Extract the [x, y] coordinate from the center of the cell holding the provided text.  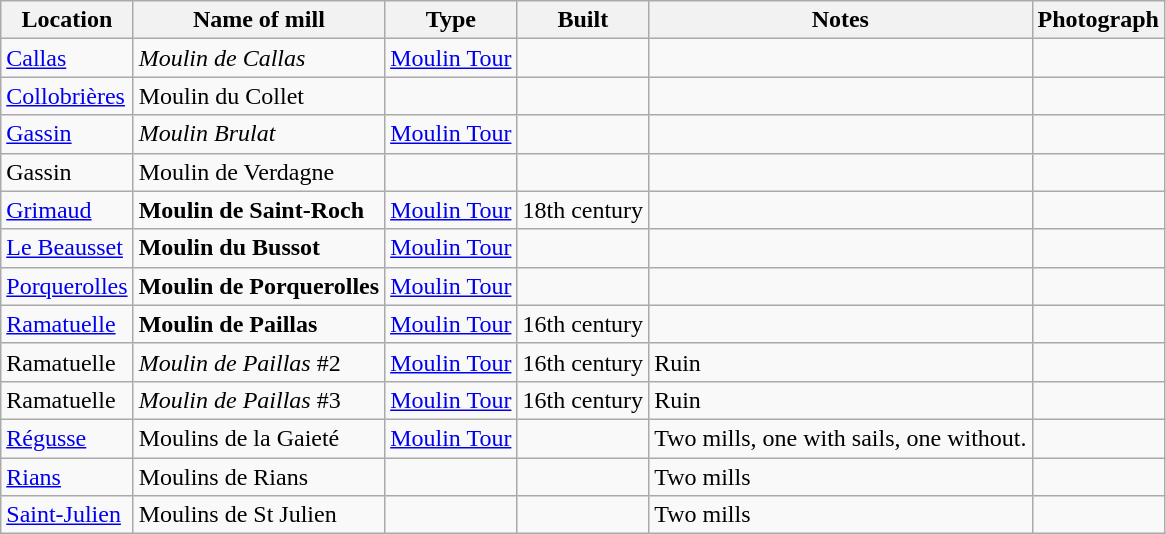
Moulin de Paillas [259, 324]
Moulin du Bussot [259, 248]
Name of mill [259, 20]
Moulins de Rians [259, 477]
Régusse [67, 438]
Built [583, 20]
Rians [67, 477]
Porquerolles [67, 286]
Photograph [1098, 20]
Moulin de Callas [259, 58]
Moulin de Saint-Roch [259, 210]
Two mills, one with sails, one without. [840, 438]
Callas [67, 58]
Saint-Julien [67, 515]
Le Beausset [67, 248]
18th century [583, 210]
Moulin de Verdagne [259, 172]
Moulin Brulat [259, 134]
Moulins de St Julien [259, 515]
Moulin de Paillas #3 [259, 400]
Moulins de la Gaieté [259, 438]
Moulin de Paillas #2 [259, 362]
Moulin du Collet [259, 96]
Moulin de Porquerolles [259, 286]
Type [451, 20]
Grimaud [67, 210]
Notes [840, 20]
Collobrières [67, 96]
Location [67, 20]
